Locate the cell with the specified text and output its (x, y) center coordinate. 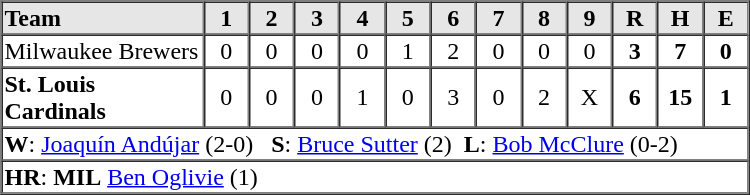
4 (362, 18)
St. Louis Cardinals (103, 98)
X (590, 98)
Team (103, 18)
HR: MIL Ben Oglivie (1) (376, 176)
9 (590, 18)
15 (680, 98)
H (680, 18)
Milwaukee Brewers (103, 50)
5 (408, 18)
W: Joaquín Andújar (2-0) S: Bruce Sutter (2) L: Bob McClure (0-2) (376, 144)
E (726, 18)
8 (544, 18)
R (634, 18)
